Scan for the cell matching the given text and deliver its (X, Y) coordinate at center. 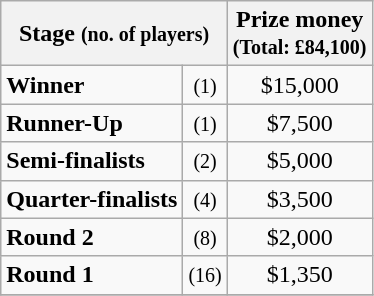
$2,000 (300, 237)
(4) (205, 199)
$3,500 (300, 199)
$15,000 (300, 85)
$7,500 (300, 123)
Round 1 (92, 275)
$1,350 (300, 275)
$5,000 (300, 161)
Semi-finalists (92, 161)
(16) (205, 275)
Winner (92, 85)
Quarter-finalists (92, 199)
Stage (no. of players) (114, 34)
(8) (205, 237)
(2) (205, 161)
Round 2 (92, 237)
Runner-Up (92, 123)
Prize money(Total: £84,100) (300, 34)
